Capture the cell that displays the provided text and extract its [x, y] central coordinate. 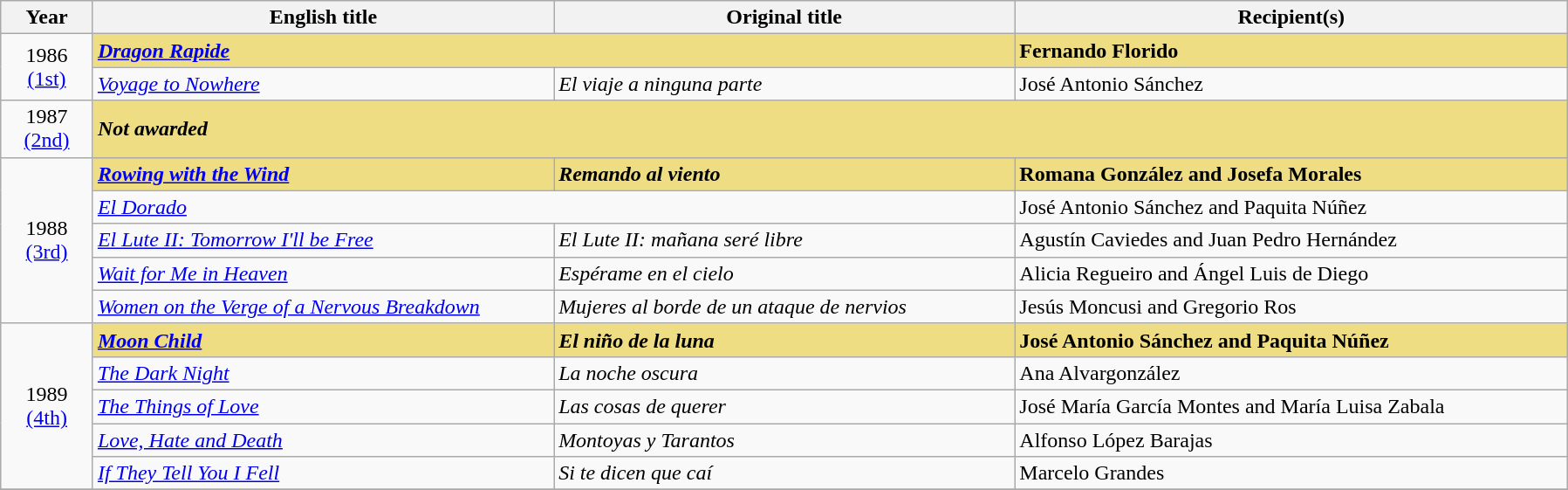
Recipient(s) [1291, 17]
English title [323, 17]
Agustín Caviedes and Juan Pedro Hernández [1291, 240]
1989(4th) [47, 406]
Espérame en el cielo [784, 273]
Mujeres al borde de un ataque de nervios [784, 307]
Romana González and Josefa Morales [1291, 174]
Montoyas y Tarantos [784, 439]
Marcelo Grandes [1291, 473]
Not awarded [830, 129]
Jesús Moncusi and Gregorio Ros [1291, 307]
Si te dicen que caí [784, 473]
José María García Montes and María Luisa Zabala [1291, 406]
The Things of Love [323, 406]
Rowing with the Wind [323, 174]
Remando al viento [784, 174]
La noche oscura [784, 373]
Original title [784, 17]
Year [47, 17]
Women on the Verge of a Nervous Breakdown [323, 307]
1987(2nd) [47, 129]
El niño de la luna [784, 340]
Wait for Me in Heaven [323, 273]
El Dorado [553, 207]
José Antonio Sánchez [1291, 84]
The Dark Night [323, 373]
Ana Alvargonzález [1291, 373]
Alfonso López Barajas [1291, 439]
1988(3rd) [47, 240]
El viaje a ninguna parte [784, 84]
Las cosas de querer [784, 406]
Fernando Florido [1291, 51]
El Lute II: Tomorrow I'll be Free [323, 240]
If They Tell You I Fell [323, 473]
Voyage to Nowhere [323, 84]
Dragon Rapide [553, 51]
1986(1st) [47, 67]
El Lute II: mañana seré libre [784, 240]
Love, Hate and Death [323, 439]
Moon Child [323, 340]
Alicia Regueiro and Ángel Luis de Diego [1291, 273]
